Identify which cell holds the provided text, then report its [x, y] central coordinate. 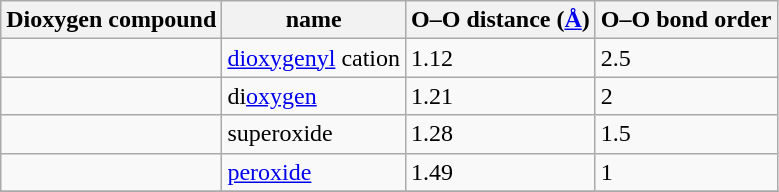
Dioxygen compound [112, 20]
name [314, 20]
O–O bond order [686, 20]
dioxygen [314, 96]
2 [686, 96]
peroxide [314, 172]
1.21 [501, 96]
O–O distance (Å) [501, 20]
1 [686, 172]
1.28 [501, 134]
superoxide [314, 134]
dioxygenyl cation [314, 58]
1.49 [501, 172]
1.12 [501, 58]
1.5 [686, 134]
2.5 [686, 58]
